Capture the cell that displays the provided text and extract its (x, y) central coordinate. 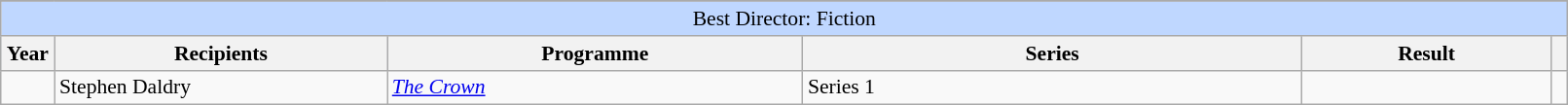
Recipients (221, 53)
The Crown (596, 87)
Year (27, 53)
Series 1 (1053, 87)
Programme (596, 53)
Series (1053, 53)
Stephen Daldry (221, 87)
Best Director: Fiction (784, 18)
Result (1426, 53)
